Output the (X, Y) coordinate of the center of the cell containing the given text.  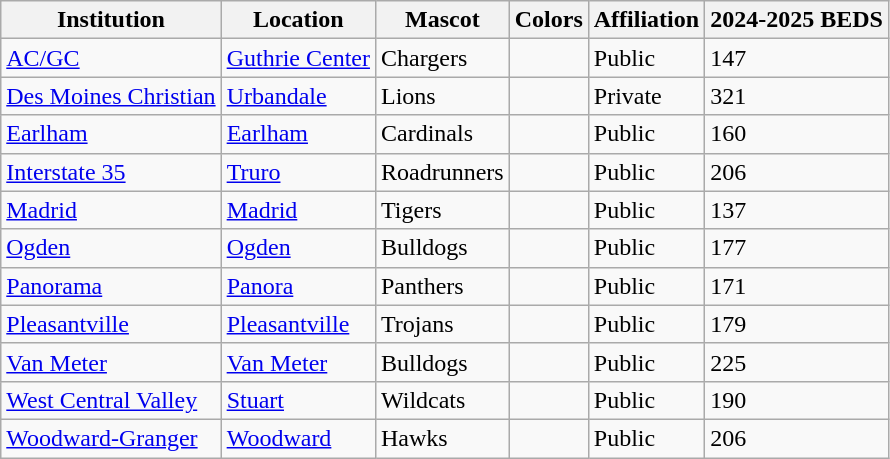
171 (797, 286)
Location (298, 20)
Lions (442, 96)
Woodward-Granger (111, 438)
321 (797, 96)
West Central Valley (111, 400)
Tigers (442, 210)
Cardinals (442, 134)
Hawks (442, 438)
Truro (298, 172)
Panora (298, 286)
Trojans (442, 324)
Panthers (442, 286)
Institution (111, 20)
Guthrie Center (298, 58)
2024-2025 BEDS (797, 20)
Wildcats (442, 400)
Urbandale (298, 96)
179 (797, 324)
160 (797, 134)
Mascot (442, 20)
147 (797, 58)
Roadrunners (442, 172)
Woodward (298, 438)
137 (797, 210)
Chargers (442, 58)
Stuart (298, 400)
Interstate 35 (111, 172)
225 (797, 362)
Panorama (111, 286)
Affiliation (646, 20)
177 (797, 248)
Private (646, 96)
Colors (548, 20)
190 (797, 400)
Des Moines Christian (111, 96)
AC/GC (111, 58)
